Output the [x, y] coordinate of the center of the cell containing the given text.  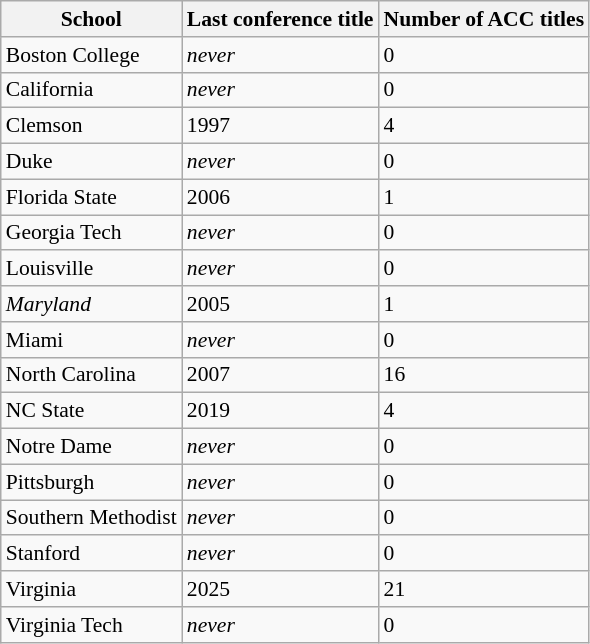
2005 [280, 304]
Virginia [92, 589]
Maryland [92, 304]
Stanford [92, 554]
North Carolina [92, 375]
Miami [92, 340]
16 [484, 375]
2025 [280, 589]
School [92, 19]
2007 [280, 375]
21 [484, 589]
Florida State [92, 197]
Duke [92, 162]
Notre Dame [92, 447]
2019 [280, 411]
Louisville [92, 269]
1997 [280, 126]
Pittsburgh [92, 482]
California [92, 90]
Number of ACC titles [484, 19]
Last conference title [280, 19]
Southern Methodist [92, 518]
Georgia Tech [92, 233]
Boston College [92, 55]
Virginia Tech [92, 625]
2006 [280, 197]
Clemson [92, 126]
NC State [92, 411]
